Provide the (X, Y) coordinate of the cell's center where the given text is located.  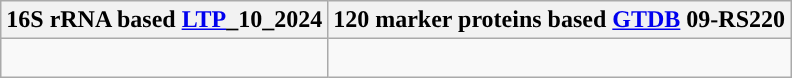
120 marker proteins based GTDB 09-RS220 (560, 20)
16S rRNA based LTP_10_2024 (164, 20)
